Scan for the cell matching the given text and deliver its (x, y) coordinate at center. 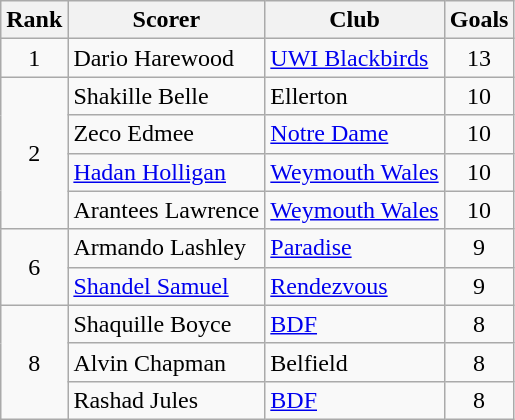
6 (34, 267)
UWI Blackbirds (354, 58)
Shandel Samuel (166, 286)
Rank (34, 20)
1 (34, 58)
Zeco Edmee (166, 134)
Dario Harewood (166, 58)
Hadan Holligan (166, 172)
2 (34, 153)
Notre Dame (354, 134)
Shaquille Boyce (166, 324)
Arantees Lawrence (166, 210)
Belfield (354, 362)
Alvin Chapman (166, 362)
Armando Lashley (166, 248)
Scorer (166, 20)
Ellerton (354, 96)
13 (479, 58)
Club (354, 20)
Shakille Belle (166, 96)
Paradise (354, 248)
Rendezvous (354, 286)
Rashad Jules (166, 400)
Goals (479, 20)
